Determine the [X, Y] coordinate at the center of the cell enclosing the given text.  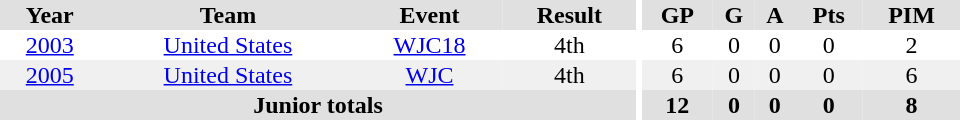
Team [228, 15]
G [734, 15]
A [775, 15]
12 [678, 105]
Junior totals [318, 105]
PIM [912, 15]
2 [912, 45]
Result [570, 15]
WJC [429, 75]
Event [429, 15]
8 [912, 105]
GP [678, 15]
2003 [50, 45]
Pts [829, 15]
2005 [50, 75]
WJC18 [429, 45]
Year [50, 15]
